Return [x, y] of the center of cell containing provided text 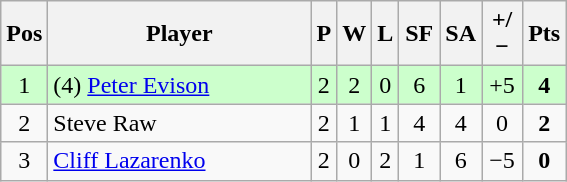
Player [180, 34]
+/− [502, 34]
(4) Peter Evison [180, 85]
Pos [24, 34]
Pts [544, 34]
L [386, 34]
SA [461, 34]
Steve Raw [180, 123]
−5 [502, 161]
SF [420, 34]
+5 [502, 85]
P [324, 34]
3 [24, 161]
Cliff Lazarenko [180, 161]
W [354, 34]
